Provide the (X, Y) coordinate of the cell's center where the given text is located.  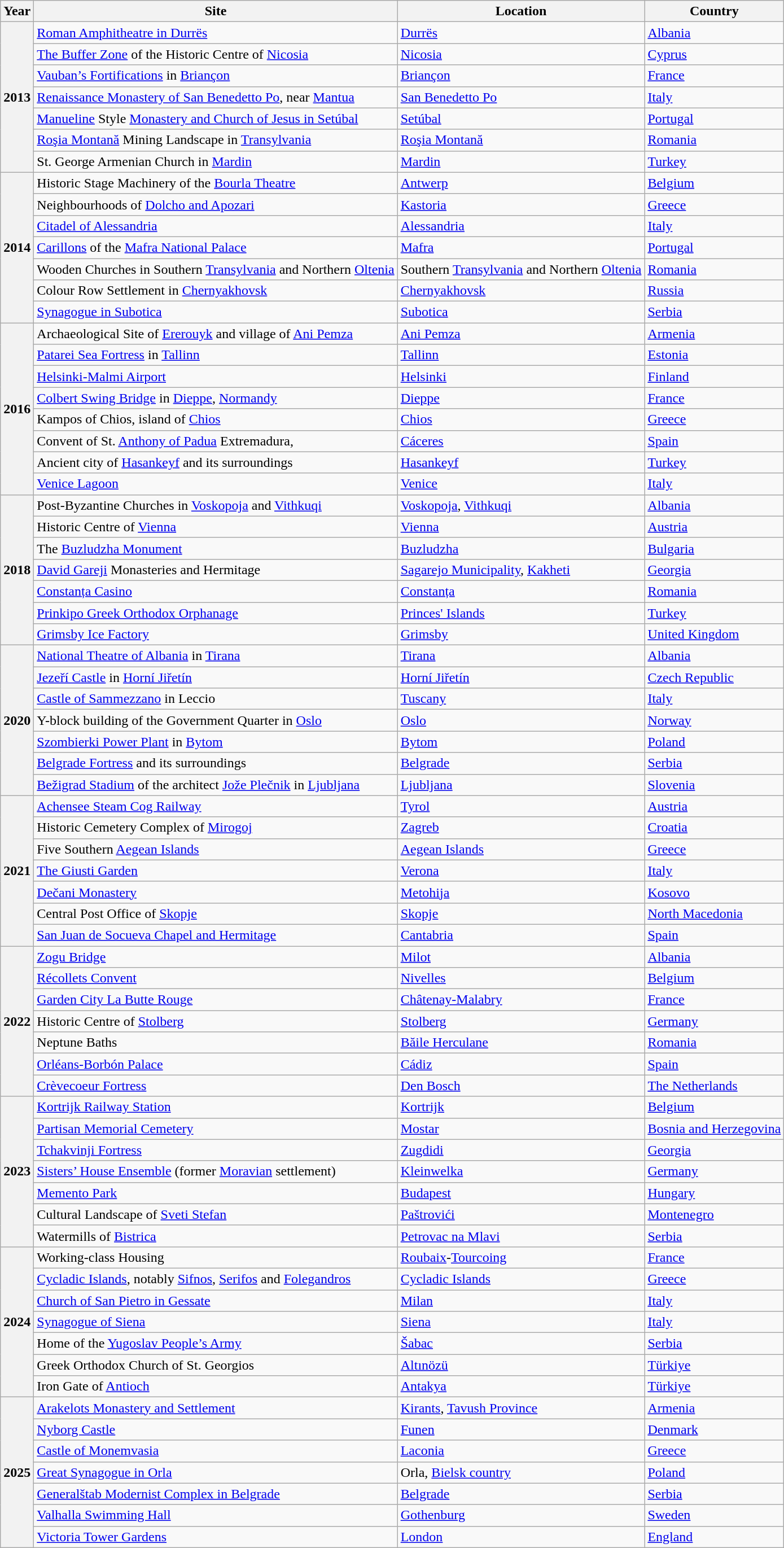
Watermills of Bistrica (216, 1236)
Châtenay-Malabry (521, 1000)
Kortrijk (521, 1107)
Czech Republic (715, 677)
Princes' Islands (521, 613)
Historic Centre of Stolberg (216, 1021)
National Theatre of Albania in Tirana (216, 656)
Venice (521, 484)
Tirana (521, 656)
Cantabria (521, 935)
Kortrijk Railway Station (216, 1107)
2021 (17, 871)
2014 (17, 247)
Zogu Bridge (216, 957)
David Gareji Monasteries and Hermitage (216, 570)
The Giusti Garden (216, 871)
Tuscany (521, 699)
Iron Gate of Antioch (216, 1387)
Ani Pemza (521, 334)
Neptune Baths (216, 1043)
Slovenia (715, 785)
Alessandria (521, 226)
Southern Transylvania and Northern Oltenia (521, 269)
Site (216, 11)
Cycladic Islands (521, 1279)
Finland (715, 377)
Cultural Landscape of Sveti Stefan (216, 1214)
Denmark (715, 1429)
Norway (715, 720)
Generalštab Modernist Complex in Belgrade (216, 1494)
Neighbourhoods of Dolcho and Apozari (216, 204)
Valhalla Swimming Hall (216, 1515)
Prinkipo Greek Orthodox Orphanage (216, 613)
2022 (17, 1021)
Constanța (521, 591)
Chios (521, 419)
Stolberg (521, 1021)
Aegean Islands (521, 849)
Year (17, 11)
Skopje (521, 913)
Vienna (521, 527)
Kosovo (715, 892)
Church of San Pietro in Gessate (216, 1300)
Kampos of Chios, island of Chios (216, 419)
Historic Centre of Vienna (216, 527)
Briançon (521, 76)
Ancient city of Hasankeyf and its surroundings (216, 462)
Orléans-Borbón Palace (216, 1064)
Subotica (521, 312)
San Benedetto Po (521, 97)
Grimsby Ice Factory (216, 635)
Nyborg Castle (216, 1429)
Synagogue of Siena (216, 1322)
Working-class Housing (216, 1257)
The Buffer Zone of the Historic Centre of Nicosia (216, 54)
Constanța Casino (216, 591)
Greek Orthodox Church of St. Georgios (216, 1365)
United Kingdom (715, 635)
Arakelots Monastery and Settlement (216, 1408)
Siena (521, 1322)
St. George Armenian Church in Mardin (216, 161)
Tchakvinji Fortress (216, 1150)
Ljubljana (521, 785)
Zagreb (521, 828)
Szombierki Power Plant in Bytom (216, 742)
Historic Cemetery Complex of Mirogoj (216, 828)
Great Synagogue in Orla (216, 1472)
The Netherlands (715, 1086)
Cádiz (521, 1064)
Bosnia and Herzegovina (715, 1129)
Kastoria (521, 204)
Metohija (521, 892)
Bulgaria (715, 548)
Orla, Bielsk country (521, 1472)
Convent of St. Anthony of Padua Extremadura, (216, 441)
Sisters’ House Ensemble (former Moravian settlement) (216, 1171)
Wooden Churches in Southern Transylvania and Northern Oltenia (216, 269)
Colour Row Settlement in Chernyakhovsk (216, 291)
Post-Byzantine Churches in Voskopoja and Vithkuqi (216, 505)
Jezeří Castle in Horní Jiřetín (216, 677)
Renaissance Monastery of San Benedetto Po, near Mantua (216, 97)
Russia (715, 291)
Castle of Monemvasia (216, 1451)
Durrës (521, 33)
Roşia Montană Mining Landscape in Transylvania (216, 140)
2020 (17, 720)
2013 (17, 97)
Manueline Style Monastery and Church of Jesus in Setúbal (216, 119)
Nivelles (521, 978)
Helsinki-Malmi Airport (216, 377)
England (715, 1537)
Milot (521, 957)
Montenegro (715, 1214)
San Juan de Socueva Chapel and Hermitage (216, 935)
Budapest (521, 1193)
Location (521, 11)
Roşia Montană (521, 140)
Tyrol (521, 806)
Vauban’s Fortifications in Briançon (216, 76)
The Buzludzha Monument (216, 548)
London (521, 1537)
Roman Amphitheatre in Durrës (216, 33)
Y-block building of the Government Quarter in Oslo (216, 720)
Mostar (521, 1129)
Sweden (715, 1515)
Historic Stage Machinery of the Bourla Theatre (216, 183)
Sagarejo Municipality, Kakheti (521, 570)
Šabac (521, 1344)
Setúbal (521, 119)
Récollets Convent (216, 978)
Hasankeyf (521, 462)
Cáceres (521, 441)
Horní Jiřetín (521, 677)
Dečani Monastery (216, 892)
Voskopoja, Vithkuqi (521, 505)
Antakya (521, 1387)
Zugdidi (521, 1150)
Memento Park (216, 1193)
2024 (17, 1322)
Paštrovići (521, 1214)
Partisan Memorial Cemetery (216, 1129)
2025 (17, 1472)
Kleinwelka (521, 1171)
Crèvecoeur Fortress (216, 1086)
Garden City La Butte Rouge (216, 1000)
Croatia (715, 828)
Archaeological Site of Ererouyk and village of Ani Pemza (216, 334)
Home of the Yugoslav People’s Army (216, 1344)
Central Post Office of Skopje (216, 913)
Verona (521, 871)
Tallinn (521, 355)
North Macedonia (715, 913)
Achensee Steam Cog Railway (216, 806)
Dieppe (521, 398)
Venice Lagoon (216, 484)
Buzludzha (521, 548)
Nicosia (521, 54)
Helsinki (521, 377)
Bytom (521, 742)
Five Southern Aegean Islands (216, 849)
Milan (521, 1300)
Gothenburg (521, 1515)
Estonia (715, 355)
Mardin (521, 161)
Oslo (521, 720)
Funen (521, 1429)
2018 (17, 570)
2023 (17, 1171)
Mafra (521, 247)
Cycladic Islands, notably Sifnos, Serifos and Folegandros (216, 1279)
Den Bosch (521, 1086)
Cyprus (715, 54)
Roubaix-Tourcoing (521, 1257)
Bežigrad Stadium of the architect Jože Plečnik in Ljubljana (216, 785)
Chernyakhovsk (521, 291)
Victoria Tower Gardens (216, 1537)
Laconia (521, 1451)
Patarei Sea Fortress in Tallinn (216, 355)
Colbert Swing Bridge in Dieppe, Normandy (216, 398)
Băile Herculane (521, 1043)
Country (715, 11)
2016 (17, 409)
Hungary (715, 1193)
Belgrade Fortress and its surroundings (216, 763)
Petrovac na Mlavi (521, 1236)
Altınözü (521, 1365)
Citadel of Alessandria (216, 226)
Castle of Sammezzano in Leccio (216, 699)
Synagogue in Subotica (216, 312)
Kirants, Tavush Province (521, 1408)
Antwerp (521, 183)
Grimsby (521, 635)
Carillons of the Mafra National Palace (216, 247)
